Provide the [X, Y] coordinate of the cell's center where the given text is located.  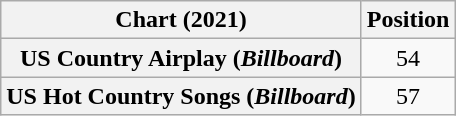
57 [408, 96]
Position [408, 20]
54 [408, 58]
Chart (2021) [181, 20]
US Hot Country Songs (Billboard) [181, 96]
US Country Airplay (Billboard) [181, 58]
